Provide the [X, Y] coordinate of the cell's center where the given text is located.  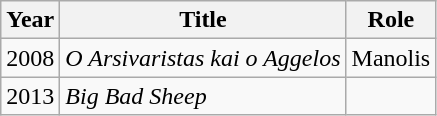
2013 [30, 96]
Role [391, 20]
Manolis [391, 58]
Year [30, 20]
Title [203, 20]
2008 [30, 58]
O Arsivaristas kai o Aggelos [203, 58]
Big Bad Sheep [203, 96]
